For the text-containing cell, return its midpoint in (x, y) coordinate format. 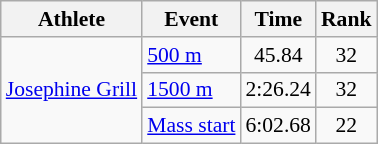
1500 m (191, 90)
Athlete (72, 19)
45.84 (278, 55)
Mass start (191, 126)
Josephine Grill (72, 90)
500 m (191, 55)
2:26.24 (278, 90)
Event (191, 19)
Time (278, 19)
6:02.68 (278, 126)
Rank (346, 19)
22 (346, 126)
